From the cell containing the given text, extract its center point as (X, Y) coordinate. 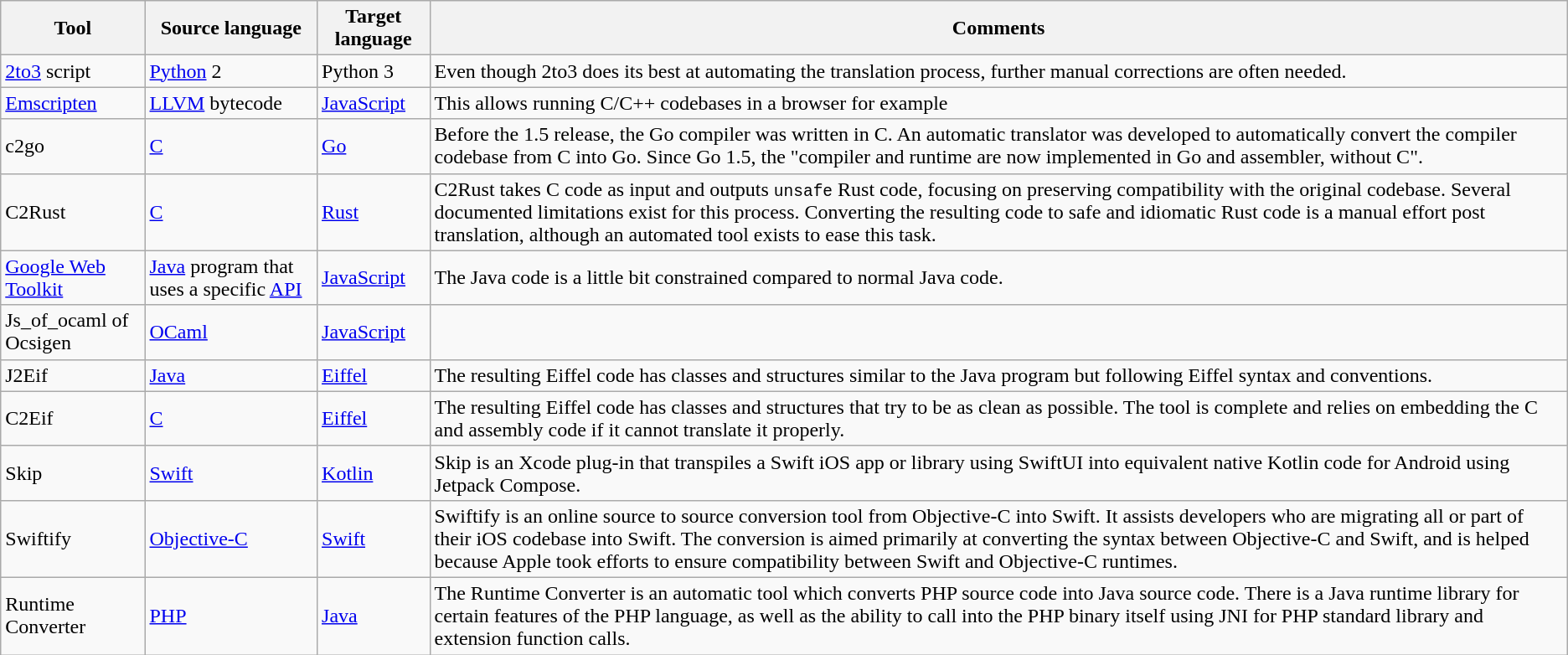
Tool (73, 28)
Swiftify (73, 539)
Skip (73, 472)
The Java code is a little bit constrained compared to normal Java code. (998, 278)
Rust (374, 212)
Go (374, 146)
Target language (374, 28)
Source language (231, 28)
PHP (231, 616)
2to3 script (73, 71)
Even though 2to3 does its best at automating the translation process, further manual corrections are often needed. (998, 71)
c2go (73, 146)
LLVM bytecode (231, 103)
Python 3 (374, 71)
Java program that uses a specific API (231, 278)
C2Eif (73, 419)
Js_of_ocaml of Ocsigen (73, 332)
Kotlin (374, 472)
OCaml (231, 332)
Comments (998, 28)
C2Rust (73, 212)
J2Eif (73, 375)
The resulting Eiffel code has classes and structures similar to the Java program but following Eiffel syntax and conventions. (998, 375)
Emscripten (73, 103)
Google Web Toolkit (73, 278)
This allows running C/C++ codebases in a browser for example (998, 103)
Runtime Converter (73, 616)
Objective-C (231, 539)
Python 2 (231, 71)
